Scan for the cell matching the given text and deliver its (X, Y) coordinate at center. 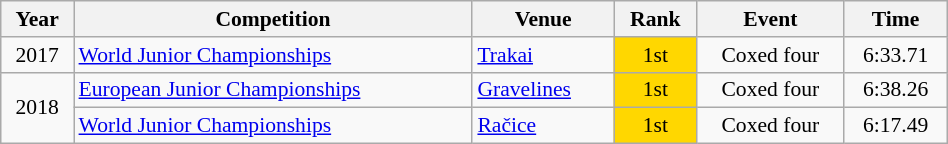
Trakai (543, 55)
Venue (543, 19)
Competition (274, 19)
6:17.49 (896, 126)
Time (896, 19)
Year (38, 19)
2018 (38, 108)
Rank (656, 19)
Gravelines (543, 90)
European Junior Championships (274, 90)
Račice (543, 126)
Event (770, 19)
6:38.26 (896, 90)
2017 (38, 55)
6:33.71 (896, 55)
